Extract the [x, y] coordinate from the center of the cell holding the provided text.  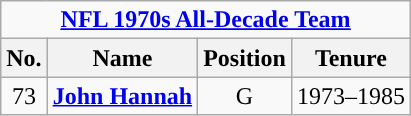
G [245, 96]
Position [245, 58]
John Hannah [122, 96]
No. [24, 58]
NFL 1970s All-Decade Team [206, 20]
Name [122, 58]
Tenure [350, 58]
1973–1985 [350, 96]
73 [24, 96]
